Extract the (x, y) coordinate from the center of the cell holding the provided text.  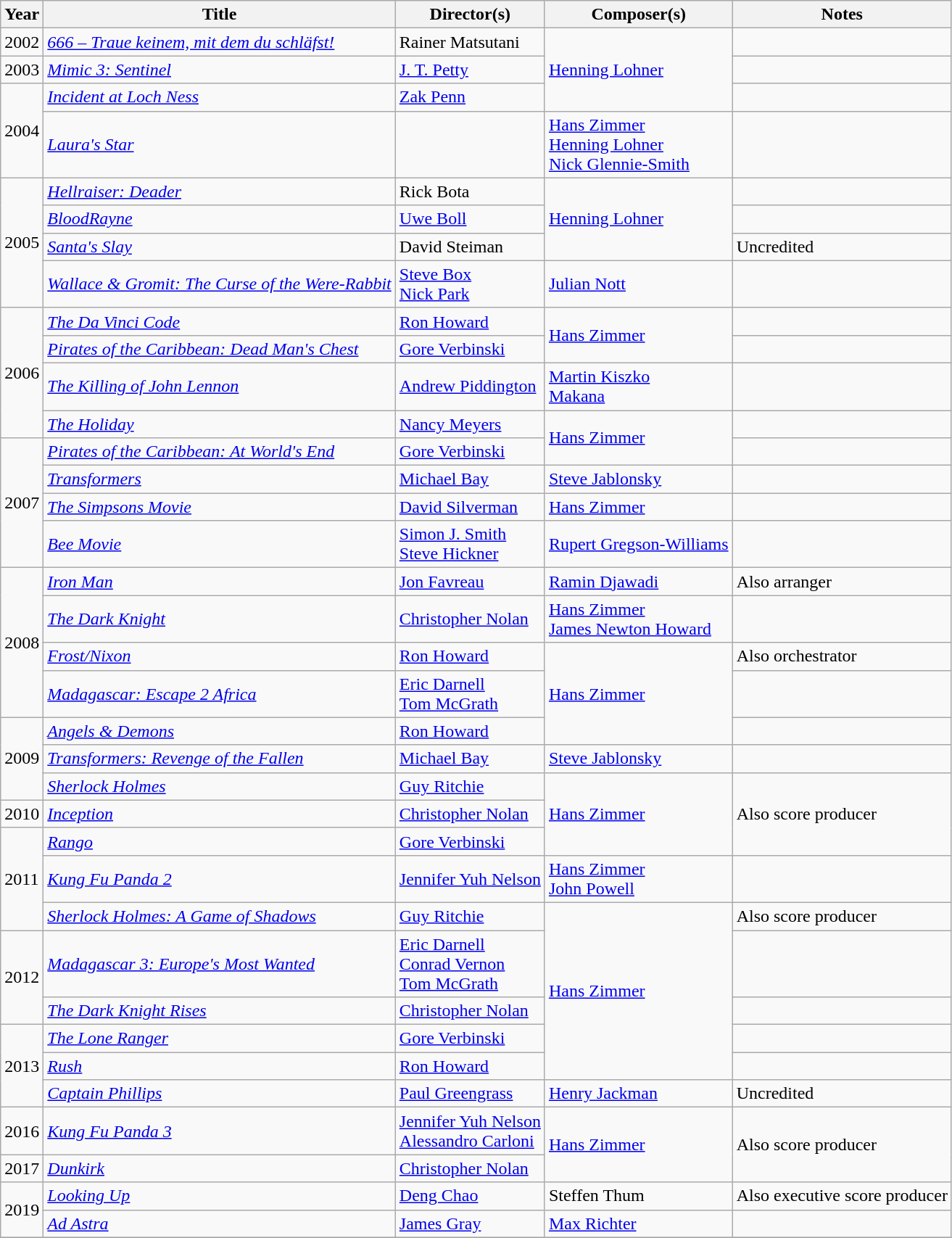
David Steiman (470, 247)
Hellraiser: Deader (219, 191)
Rainer Matsutani (470, 42)
2017 (22, 1168)
2019 (22, 1210)
David Silverman (470, 507)
Rango (219, 841)
Zak Penn (470, 97)
2006 (22, 373)
Steve BoxNick Park (470, 284)
Transformers (219, 479)
The Simpsons Movie (219, 507)
Simon J. SmithSteve Hickner (470, 544)
Kung Fu Panda 2 (219, 879)
Transformers: Revenge of the Fallen (219, 759)
Composer(s) (638, 15)
Ad Astra (219, 1223)
Hans ZimmerJames Newton Howard (638, 619)
Hans ZimmerJohn Powell (638, 879)
Sherlock Holmes: A Game of Shadows (219, 916)
Pirates of the Caribbean: Dead Man's Chest (219, 349)
Jennifer Yuh Nelson (470, 879)
Also arranger (842, 582)
Sherlock Holmes (219, 786)
2008 (22, 643)
Angels & Demons (219, 731)
Steffen Thum (638, 1196)
Frost/Nixon (219, 656)
Kung Fu Panda 3 (219, 1131)
Jennifer Yuh NelsonAlessandro Carloni (470, 1131)
2009 (22, 759)
Rush (219, 1066)
2004 (22, 131)
Jon Favreau (470, 582)
2011 (22, 879)
2016 (22, 1131)
The Dark Knight Rises (219, 1011)
Also executive score producer (842, 1196)
BloodRayne (219, 219)
666 – Traue keinem, mit dem du schläfst! (219, 42)
Paul Greengrass (470, 1094)
Dunkirk (219, 1168)
Julian Nott (638, 284)
The Da Vinci Code (219, 321)
Eric DarnellConrad VernonTom McGrath (470, 963)
Inception (219, 814)
Wallace & Gromit: The Curse of the Were-Rabbit (219, 284)
Captain Phillips (219, 1094)
2002 (22, 42)
Director(s) (470, 15)
Hans ZimmerHenning LohnerNick Glennie-Smith (638, 144)
Iron Man (219, 582)
2013 (22, 1066)
Madagascar 3: Europe's Most Wanted (219, 963)
The Killing of John Lennon (219, 386)
Santa's Slay (219, 247)
Max Richter (638, 1223)
The Holiday (219, 424)
Notes (842, 15)
Year (22, 15)
Madagascar: Escape 2 Africa (219, 693)
Nancy Meyers (470, 424)
Rick Bota (470, 191)
Ramin Djawadi (638, 582)
The Lone Ranger (219, 1039)
Martin KiszkoMakana (638, 386)
J. T. Petty (470, 70)
Uwe Boll (470, 219)
The Dark Knight (219, 619)
Bee Movie (219, 544)
2003 (22, 70)
Mimic 3: Sentinel (219, 70)
Laura's Star (219, 144)
2007 (22, 503)
2012 (22, 977)
Also orchestrator (842, 656)
2005 (22, 242)
Rupert Gregson-Williams (638, 544)
Pirates of the Caribbean: At World's End (219, 452)
2010 (22, 814)
James Gray (470, 1223)
Henry Jackman (638, 1094)
Deng Chao (470, 1196)
Title (219, 15)
Andrew Piddington (470, 386)
Incident at Loch Ness (219, 97)
Eric DarnellTom McGrath (470, 693)
Looking Up (219, 1196)
